Pinpoint the cell where the given text exists, returning its [x, y] midpoint coordinate. 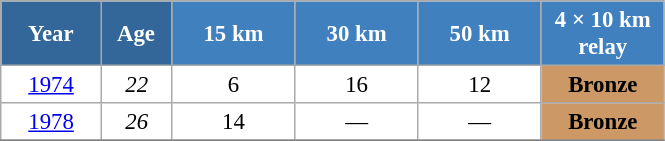
4 × 10 km relay [602, 34]
15 km [234, 34]
26 [136, 122]
1978 [52, 122]
1974 [52, 85]
22 [136, 85]
50 km [480, 34]
Age [136, 34]
16 [356, 85]
12 [480, 85]
Year [52, 34]
30 km [356, 34]
6 [234, 85]
14 [234, 122]
